Detect which cell encompasses the target text, then output its [x, y] center coordinate. 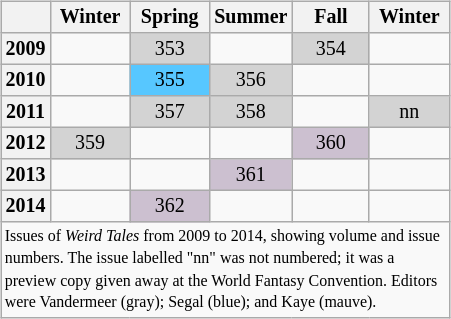
nn [409, 112]
353 [170, 48]
358 [250, 112]
361 [250, 174]
2012 [26, 144]
355 [170, 80]
2014 [26, 206]
Fall [330, 18]
2013 [26, 174]
2009 [26, 48]
357 [170, 112]
Summer [250, 18]
359 [90, 144]
Spring [170, 18]
354 [330, 48]
362 [170, 206]
2010 [26, 80]
356 [250, 80]
2011 [26, 112]
360 [330, 144]
